Scan for the cell matching the given text and deliver its (x, y) coordinate at center. 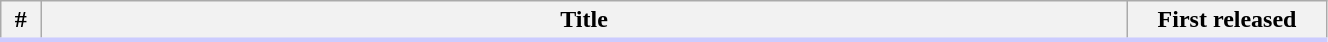
# (21, 21)
First released (1228, 21)
Title (584, 21)
